Determine the [X, Y] coordinate at the center of the cell enclosing the given text.  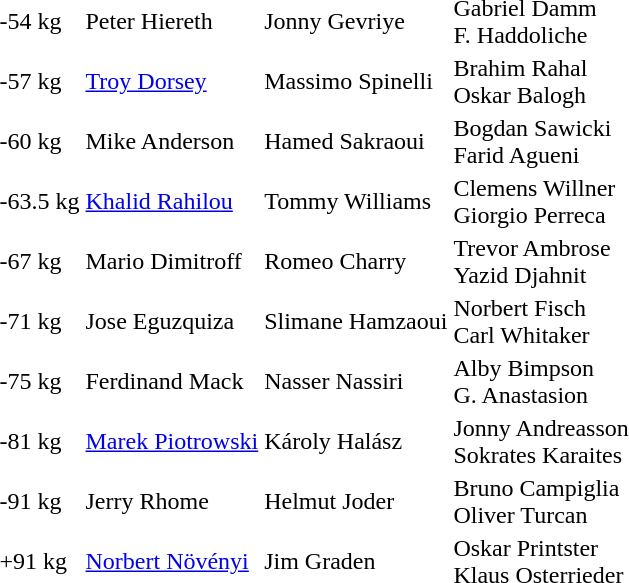
Nasser Nassiri [356, 382]
Tommy Williams [356, 202]
Helmut Joder [356, 502]
Marek Piotrowski [172, 442]
Hamed Sakraoui [356, 142]
Slimane Hamzaoui [356, 322]
Khalid Rahilou [172, 202]
Romeo Charry [356, 262]
Mike Anderson [172, 142]
Troy Dorsey [172, 82]
Károly Halász [356, 442]
Ferdinand Mack [172, 382]
Jerry Rhome [172, 502]
Massimo Spinelli [356, 82]
Jose Eguzquiza [172, 322]
Mario Dimitroff [172, 262]
